Extract the [X, Y] coordinate from the center of the cell holding the provided text.  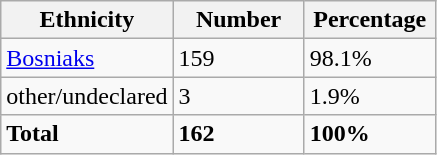
162 [238, 134]
other/undeclared [87, 96]
Total [87, 134]
1.9% [370, 96]
3 [238, 96]
98.1% [370, 58]
159 [238, 58]
Percentage [370, 20]
Ethnicity [87, 20]
Number [238, 20]
Bosniaks [87, 58]
100% [370, 134]
